Output the (x, y) coordinate of the center of the cell containing the given text.  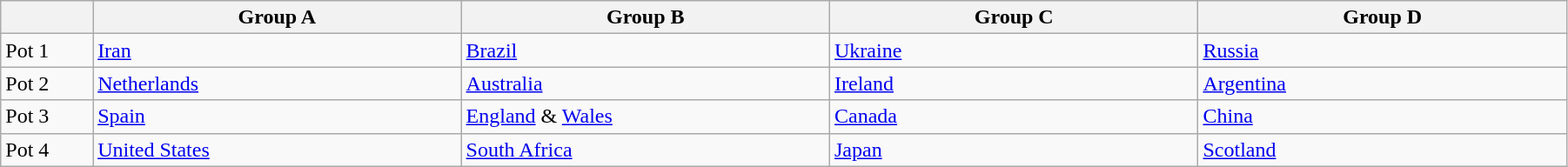
Spain (277, 117)
United States (277, 150)
Group D (1383, 17)
China (1383, 117)
Japan (1013, 150)
Pot 4 (47, 150)
Argentina (1383, 83)
Russia (1383, 50)
Ireland (1013, 83)
Scotland (1383, 150)
Netherlands (277, 83)
Pot 1 (47, 50)
Pot 2 (47, 83)
Canada (1013, 117)
Ukraine (1013, 50)
Group C (1013, 17)
Group A (277, 17)
Pot 3 (47, 117)
Iran (277, 50)
England & Wales (646, 117)
Australia (646, 83)
Brazil (646, 50)
South Africa (646, 150)
Group B (646, 17)
